Capture the cell that displays the provided text and extract its (x, y) central coordinate. 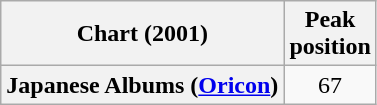
67 (330, 85)
Japanese Albums (Oricon) (142, 85)
Chart (2001) (142, 34)
Peak position (330, 34)
